Locate the cell with the specified text and output its (X, Y) center coordinate. 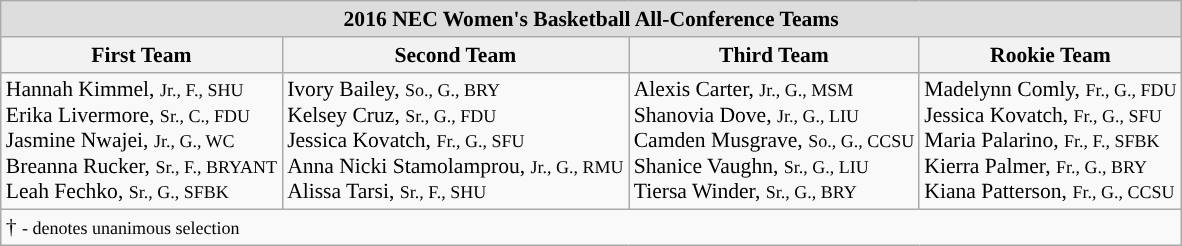
Hannah Kimmel, Jr., F., SHUErika Livermore, Sr., C., FDUJasmine Nwajei, Jr., G., WCBreanna Rucker, Sr., F., BRYANTLeah Fechko, Sr., G., SFBK (142, 141)
Rookie Team (1050, 55)
Madelynn Comly, Fr., G., FDUJessica Kovatch, Fr., G., SFUMaria Palarino, Fr., F., SFBKKierra Palmer, Fr., G., BRYKiana Patterson, Fr., G., CCSU (1050, 141)
Alexis Carter, Jr., G., MSMShanovia Dove, Jr., G., LIUCamden Musgrave, So., G., CCSUShanice Vaughn, Sr., G., LIUTiersa Winder, Sr., G., BRY (774, 141)
Ivory Bailey, So., G., BRYKelsey Cruz, Sr., G., FDUJessica Kovatch, Fr., G., SFUAnna Nicki Stamolamprou, Jr., G., RMUAlissa Tarsi, Sr., F., SHU (456, 141)
Third Team (774, 55)
First Team (142, 55)
† - denotes unanimous selection (592, 228)
Second Team (456, 55)
2016 NEC Women's Basketball All-Conference Teams (592, 19)
